Extract the (x, y) coordinate from the center of the cell holding the provided text.  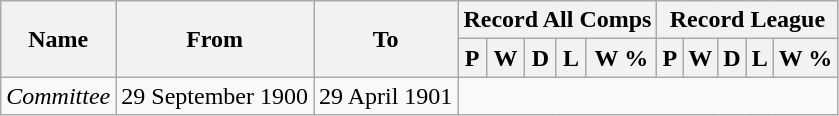
Record All Comps (558, 20)
29 September 1900 (215, 96)
Record League (748, 20)
29 April 1901 (386, 96)
Committee (58, 96)
To (386, 39)
Name (58, 39)
From (215, 39)
